Scan for the cell matching the given text and deliver its [x, y] coordinate at center. 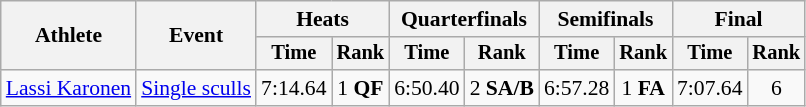
1 FA [643, 88]
6:50.40 [426, 88]
Lassi Karonen [68, 88]
Single sculls [196, 88]
Semifinals [606, 19]
Event [196, 36]
Final [738, 19]
7:14.64 [294, 88]
Heats [322, 19]
6 [776, 88]
6:57.28 [576, 88]
Quarterfinals [464, 19]
1 QF [361, 88]
7:07.64 [710, 88]
2 SA/B [502, 88]
Athlete [68, 36]
